Provide the [x, y] coordinate of the cell's center where the given text is located.  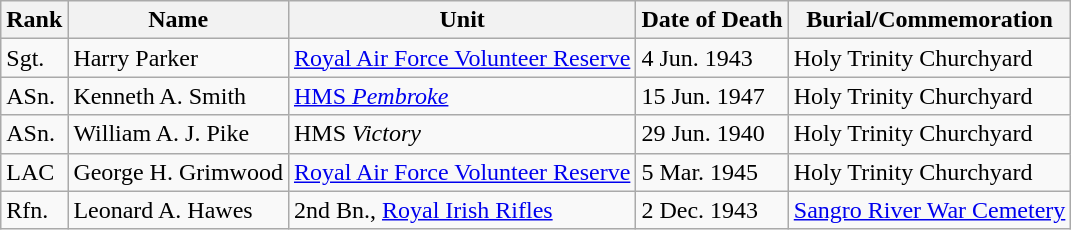
2 Dec. 1943 [712, 210]
5 Mar. 1945 [712, 172]
Name [178, 20]
Sgt. [34, 58]
4 Jun. 1943 [712, 58]
29 Jun. 1940 [712, 134]
Date of Death [712, 20]
Rfn. [34, 210]
William A. J. Pike [178, 134]
George H. Grimwood [178, 172]
Rank [34, 20]
HMS Pembroke [462, 96]
15 Jun. 1947 [712, 96]
Harry Parker [178, 58]
HMS Victory [462, 134]
2nd Bn., Royal Irish Rifles [462, 210]
Leonard A. Hawes [178, 210]
Unit [462, 20]
Kenneth A. Smith [178, 96]
Burial/Commemoration [930, 20]
LAC [34, 172]
Sangro River War Cemetery [930, 210]
